Capture the cell that displays the provided text and extract its (X, Y) central coordinate. 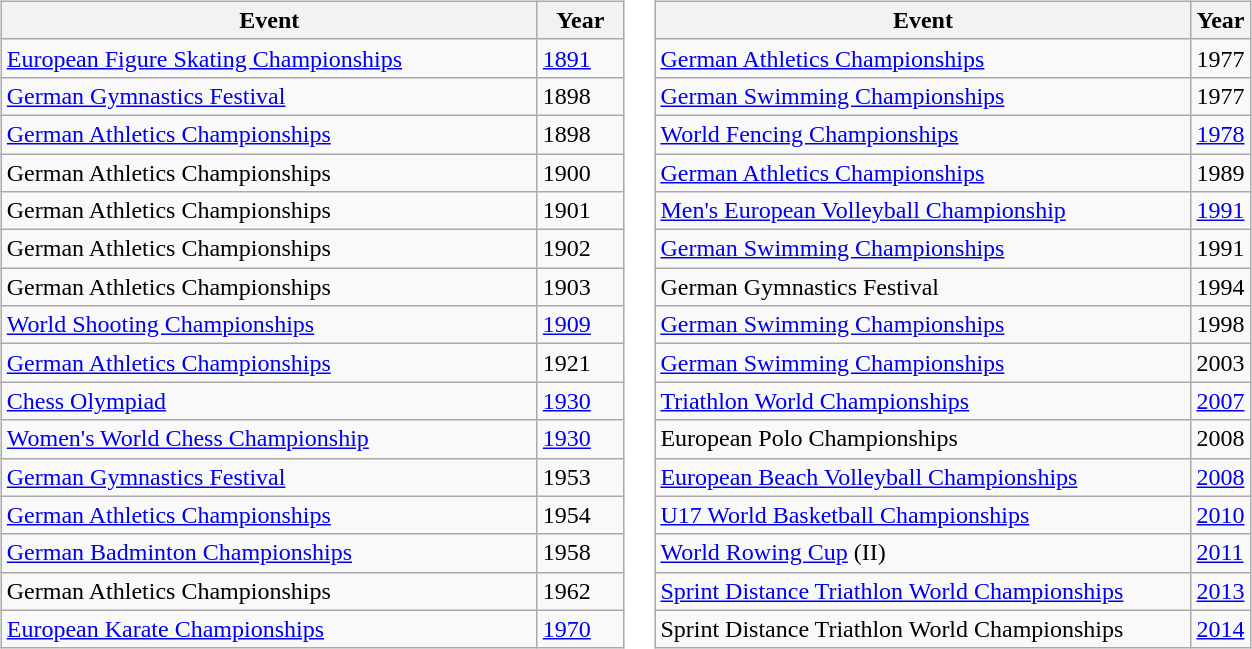
Chess Olympiad (269, 401)
European Polo Championships (923, 439)
European Figure Skating Championships (269, 58)
1978 (1220, 134)
2007 (1220, 401)
1891 (580, 58)
Men's European Volleyball Championship (923, 211)
Triathlon World Championships (923, 401)
2014 (1220, 629)
1953 (580, 477)
1958 (580, 553)
European Beach Volleyball Championships (923, 477)
1902 (580, 249)
1962 (580, 591)
1900 (580, 173)
1901 (580, 211)
2013 (1220, 591)
2003 (1220, 363)
1903 (580, 287)
1921 (580, 363)
World Rowing Cup (II) (923, 553)
European Karate Championships (269, 629)
German Badminton Championships (269, 553)
U17 World Basketball Championships (923, 515)
2010 (1220, 515)
1989 (1220, 173)
1909 (580, 325)
1994 (1220, 287)
1998 (1220, 325)
1970 (580, 629)
2011 (1220, 553)
Women's World Chess Championship (269, 439)
World Fencing Championships (923, 134)
1954 (580, 515)
World Shooting Championships (269, 325)
